Detect which cell encompasses the target text, then output its [x, y] center coordinate. 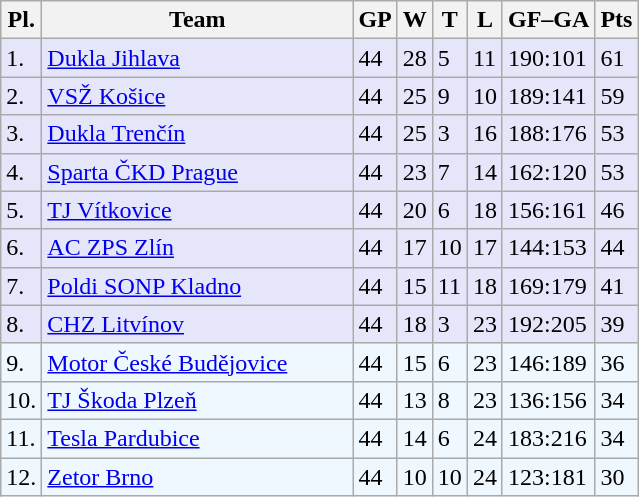
16 [484, 134]
8 [450, 400]
41 [616, 286]
4. [22, 172]
183:216 [548, 438]
Pl. [22, 20]
2. [22, 96]
9. [22, 362]
136:156 [548, 400]
144:153 [548, 248]
30 [616, 477]
GP [375, 20]
VSŽ Košice [198, 96]
13 [414, 400]
39 [616, 324]
Pts [616, 20]
TJ Vítkovice [198, 210]
162:120 [548, 172]
11. [22, 438]
59 [616, 96]
10. [22, 400]
Motor České Budějovice [198, 362]
CHZ Litvínov [198, 324]
Dukla Trenčín [198, 134]
6. [22, 248]
TJ Škoda Plzeň [198, 400]
7. [22, 286]
46 [616, 210]
36 [616, 362]
7 [450, 172]
Tesla Pardubice [198, 438]
GF–GA [548, 20]
Zetor Brno [198, 477]
28 [414, 58]
W [414, 20]
146:189 [548, 362]
T [450, 20]
123:181 [548, 477]
192:205 [548, 324]
188:176 [548, 134]
61 [616, 58]
3. [22, 134]
8. [22, 324]
Poldi SONP Kladno [198, 286]
1. [22, 58]
Dukla Jihlava [198, 58]
12. [22, 477]
156:161 [548, 210]
5. [22, 210]
5 [450, 58]
AC ZPS Zlín [198, 248]
189:141 [548, 96]
20 [414, 210]
190:101 [548, 58]
L [484, 20]
Sparta ČKD Prague [198, 172]
169:179 [548, 286]
9 [450, 96]
Team [198, 20]
